Locate the cell with the specified text and output its [X, Y] center coordinate. 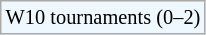
W10 tournaments (0–2) [103, 17]
